From the cell containing the given text, extract its center point as (x, y) coordinate. 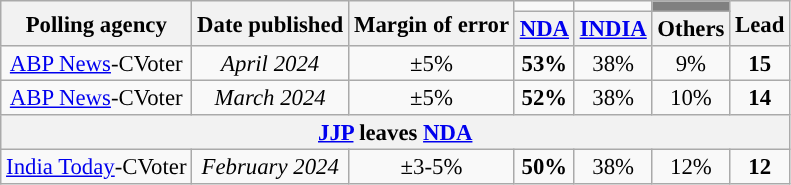
14 (760, 98)
Lead (760, 24)
JJP leaves NDA (396, 132)
February 2024 (270, 168)
March 2024 (270, 98)
Date published (270, 24)
12% (691, 168)
12 (760, 168)
52% (544, 98)
INDIA (613, 30)
15 (760, 64)
Others (691, 30)
10% (691, 98)
50% (544, 168)
India Today-CVoter (96, 168)
NDA (544, 30)
53% (544, 64)
Polling agency (96, 24)
9% (691, 64)
April 2024 (270, 64)
Margin of error (432, 24)
±3-5% (432, 168)
